Pinpoint the cell where the given text exists, returning its (x, y) midpoint coordinate. 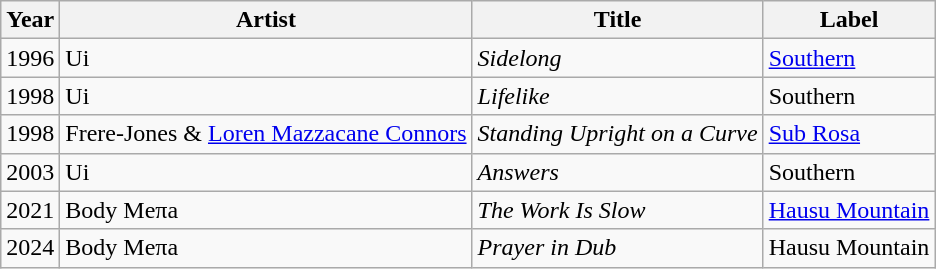
Label (849, 20)
Artist (266, 20)
Sidelong (618, 58)
Prayer in Dub (618, 248)
1996 (30, 58)
Title (618, 20)
Standing Upright on a Curve (618, 134)
2021 (30, 210)
Frere-Jones & Loren Mazzacane Connors (266, 134)
Year (30, 20)
2024 (30, 248)
Lifelike (618, 96)
Sub Rosa (849, 134)
2003 (30, 172)
Answers (618, 172)
The Work Is Slow (618, 210)
